Scan for the cell matching the given text and deliver its (x, y) coordinate at center. 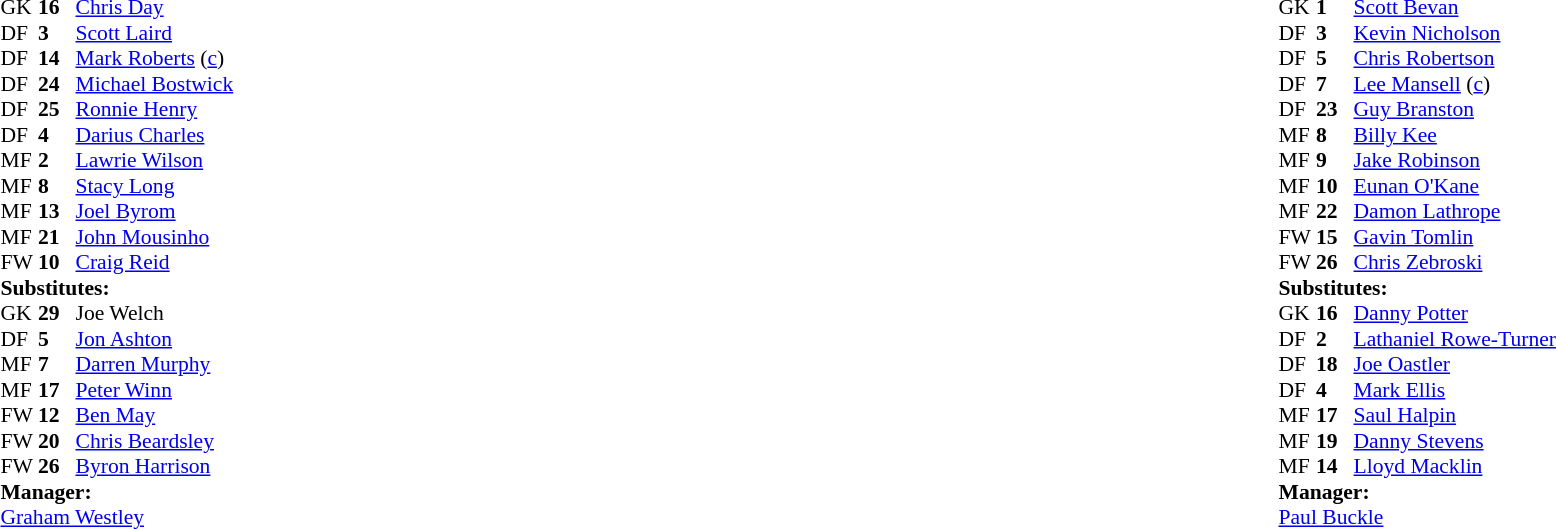
Scott Laird (155, 33)
21 (57, 237)
Chris Zebroski (1455, 263)
Peter Winn (155, 390)
Joel Byrom (155, 211)
Lawrie Wilson (155, 161)
Ben May (155, 415)
Stacy Long (155, 186)
Joe Oastler (1455, 365)
29 (57, 313)
Joe Welch (155, 313)
16 (1335, 313)
Kevin Nicholson (1455, 33)
Chris Robertson (1455, 59)
Mark Ellis (1455, 390)
Mark Roberts (c) (155, 59)
Danny Potter (1455, 313)
Byron Harrison (155, 467)
9 (1335, 161)
22 (1335, 211)
Danny Stevens (1455, 441)
Darius Charles (155, 135)
15 (1335, 237)
Ronnie Henry (155, 109)
Craig Reid (155, 263)
Jon Ashton (155, 339)
Lloyd Macklin (1455, 467)
Chris Beardsley (155, 441)
Lathaniel Rowe-Turner (1455, 339)
Lee Mansell (c) (1455, 84)
Darren Murphy (155, 365)
12 (57, 415)
25 (57, 109)
23 (1335, 109)
Jake Robinson (1455, 161)
Michael Bostwick (155, 84)
18 (1335, 365)
Guy Branston (1455, 109)
Damon Lathrope (1455, 211)
John Mousinho (155, 237)
24 (57, 84)
20 (57, 441)
13 (57, 211)
Gavin Tomlin (1455, 237)
Eunan O'Kane (1455, 186)
19 (1335, 441)
Billy Kee (1455, 135)
Saul Halpin (1455, 415)
